From the cell containing the given text, extract its center point as [X, Y] coordinate. 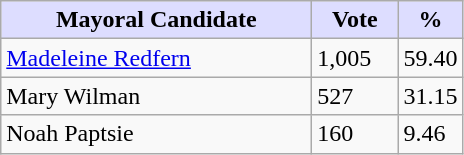
Noah Paptsie [156, 134]
160 [355, 134]
1,005 [355, 58]
59.40 [430, 58]
Madeleine Redfern [156, 58]
Vote [355, 20]
9.46 [430, 134]
Mayoral Candidate [156, 20]
Mary Wilman [156, 96]
31.15 [430, 96]
% [430, 20]
527 [355, 96]
